Return [X, Y] of the center of cell containing provided text 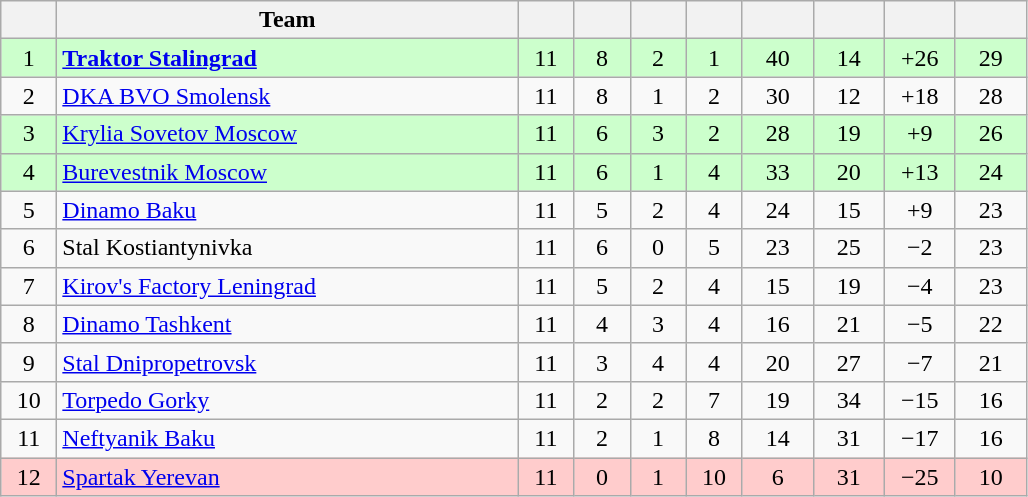
22 [990, 324]
33 [778, 172]
34 [848, 400]
29 [990, 58]
Team [288, 20]
9 [29, 362]
Burevestnik Moscow [288, 172]
Traktor Stalingrad [288, 58]
Krylia Sovetov Moscow [288, 134]
Dinamo Tashkent [288, 324]
Dinamo Baku [288, 210]
−7 [920, 362]
27 [848, 362]
+26 [920, 58]
40 [778, 58]
+18 [920, 96]
−15 [920, 400]
+13 [920, 172]
−17 [920, 438]
Neftyanik Baku [288, 438]
Torpedo Gorky [288, 400]
−25 [920, 477]
−2 [920, 248]
Kirov's Factory Leningrad [288, 286]
DKA BVO Smolensk [288, 96]
−5 [920, 324]
25 [848, 248]
−4 [920, 286]
26 [990, 134]
30 [778, 96]
Spartak Yerevan [288, 477]
Stal Dnipropetrovsk [288, 362]
Stal Kostiantynivka [288, 248]
